Identify which cell holds the provided text, then report its [X, Y] central coordinate. 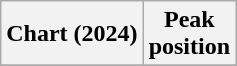
Chart (2024) [72, 34]
Peak position [189, 34]
